From the cell containing the given text, extract its center point as (X, Y) coordinate. 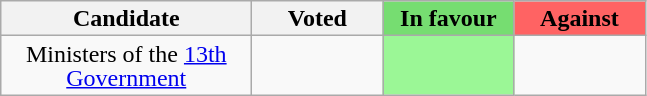
Ministers of the 13th Government (126, 66)
In favour (448, 18)
Candidate (126, 18)
Against (580, 18)
Voted (318, 18)
